From the cell containing the given text, extract its center point as (X, Y) coordinate. 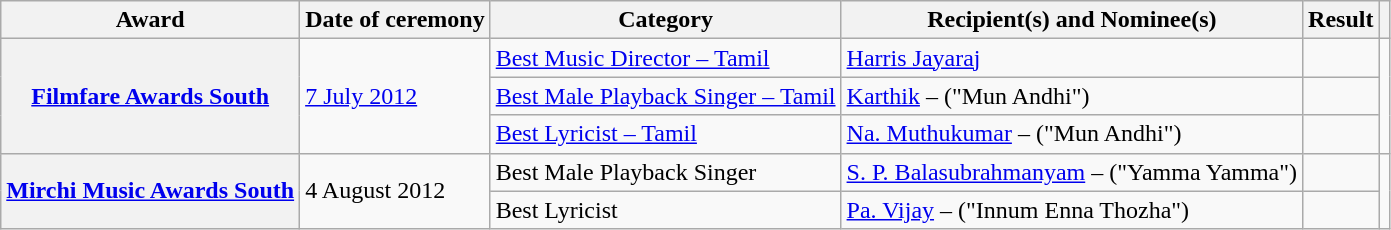
Harris Jayaraj (1072, 58)
S. P. Balasubrahmanyam – ("Yamma Yamma") (1072, 172)
Recipient(s) and Nominee(s) (1072, 20)
Best Male Playback Singer (666, 172)
Pa. Vijay – ("Innum Enna Thozha") (1072, 210)
Best Lyricist (666, 210)
Result (1341, 20)
Award (150, 20)
Best Music Director – Tamil (666, 58)
4 August 2012 (396, 191)
Best Lyricist – Tamil (666, 134)
Best Male Playback Singer – Tamil (666, 96)
Karthik – ("Mun Andhi") (1072, 96)
Category (666, 20)
Filmfare Awards South (150, 96)
Mirchi Music Awards South (150, 191)
Na. Muthukumar – ("Mun Andhi") (1072, 134)
7 July 2012 (396, 96)
Date of ceremony (396, 20)
